Return the [x, y] coordinate for the center point of the cell that contains the specified text.  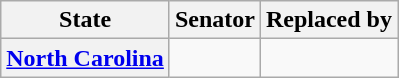
Senator [214, 20]
Replaced by [328, 20]
State [86, 20]
North Carolina [86, 58]
